Return [X, Y] of the center of cell containing provided text 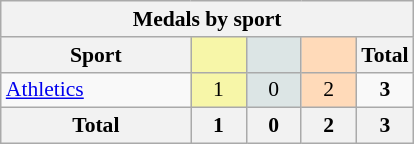
Sport [96, 55]
Athletics [96, 90]
Medals by sport [208, 19]
